Identify which cell holds the provided text, then report its (x, y) central coordinate. 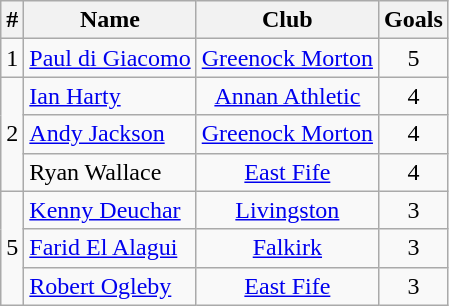
Goals (414, 20)
2 (12, 134)
Livingston (287, 210)
Annan Athletic (287, 96)
Robert Ogleby (110, 286)
Farid El Alagui (110, 248)
Ian Harty (110, 96)
Ryan Wallace (110, 172)
# (12, 20)
Andy Jackson (110, 134)
Kenny Deuchar (110, 210)
Club (287, 20)
Falkirk (287, 248)
1 (12, 58)
Name (110, 20)
Paul di Giacomo (110, 58)
